Return the (x, y) coordinate for the center point of the cell that contains the specified text.  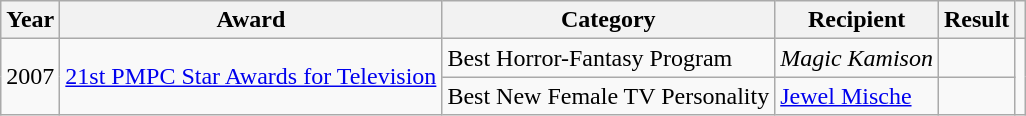
21st PMPC Star Awards for Television (251, 77)
Best New Female TV Personality (608, 96)
Category (608, 20)
Best Horror-Fantasy Program (608, 58)
Year (30, 20)
Result (976, 20)
Magic Kamison (857, 58)
2007 (30, 77)
Recipient (857, 20)
Jewel Mische (857, 96)
Award (251, 20)
